Find where the given text appears and provide that cell's center as [x, y] coordinate. 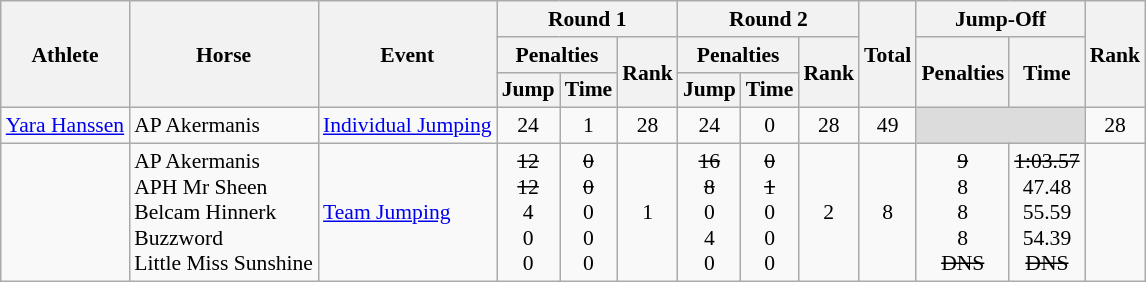
Jump-Off [1000, 19]
168040 [710, 213]
Athlete [65, 54]
Horse [224, 54]
00000 [589, 213]
AP AkermanisAPH Mr SheenBelcam HinnerkBuzzwordLittle Miss Sunshine [224, 213]
9888DNS [962, 213]
Event [408, 54]
01000 [770, 213]
Team Jumping [408, 213]
1212400 [528, 213]
0 [770, 126]
2 [828, 213]
8 [888, 213]
Individual Jumping [408, 126]
Round 2 [768, 19]
Total [888, 54]
Round 1 [588, 19]
49 [888, 126]
AP Akermanis [224, 126]
Yara Hanssen [65, 126]
1:03.5747.4855.5954.39DNS [1046, 213]
